Identify which cell holds the provided text, then report its [x, y] central coordinate. 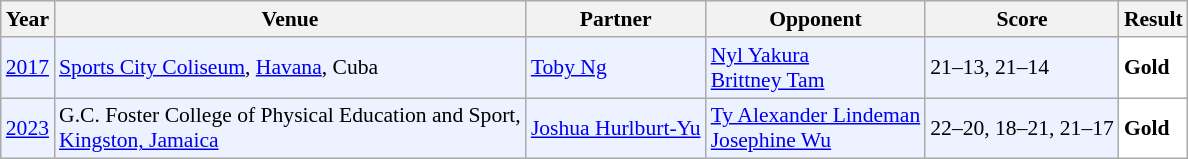
Venue [290, 19]
2017 [28, 68]
22–20, 18–21, 21–17 [1022, 128]
Year [28, 19]
G.C. Foster College of Physical Education and Sport,Kingston, Jamaica [290, 128]
Ty Alexander Lindeman Josephine Wu [816, 128]
Toby Ng [616, 68]
Partner [616, 19]
Result [1154, 19]
Joshua Hurlburt-Yu [616, 128]
Nyl Yakura Brittney Tam [816, 68]
Score [1022, 19]
2023 [28, 128]
21–13, 21–14 [1022, 68]
Opponent [816, 19]
Sports City Coliseum, Havana, Cuba [290, 68]
